Capture the cell that displays the provided text and extract its [X, Y] central coordinate. 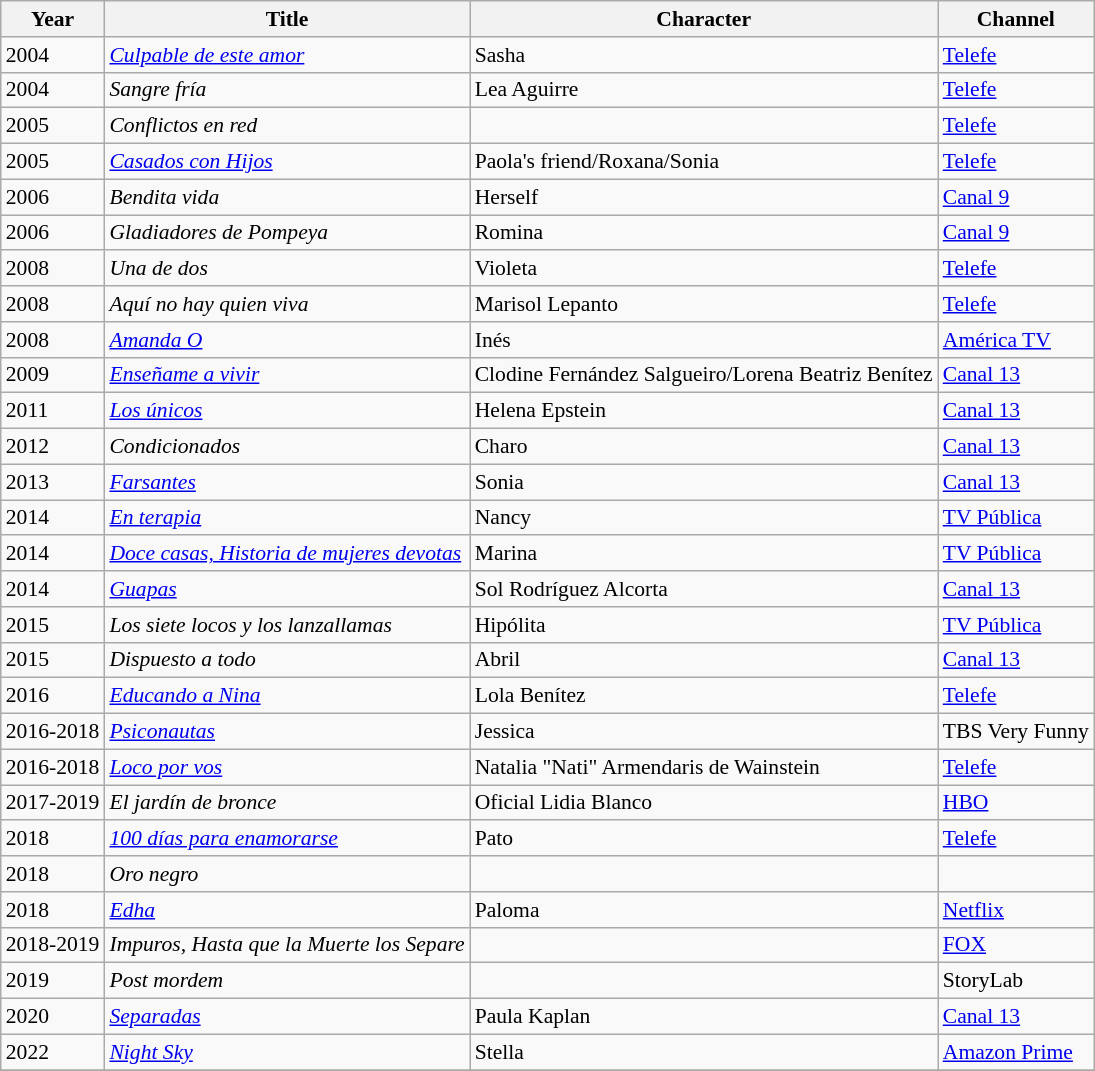
Title [286, 19]
StoryLab [1016, 981]
Lola Benítez [704, 696]
Conflictos en red [286, 126]
2016 [53, 696]
Doce casas, Historia de mujeres devotas [286, 554]
Bendita vida [286, 197]
Dispuesto a todo [286, 660]
Separadas [286, 1017]
Channel [1016, 19]
Los siete locos y los lanzallamas [286, 625]
Post mordem [286, 981]
Sonia [704, 482]
Jessica [704, 732]
TBS Very Funny [1016, 732]
2019 [53, 981]
Amazon Prime [1016, 1052]
Farsantes [286, 482]
Sasha [704, 55]
Paloma [704, 910]
Clodine Fernández Salgueiro/Lorena Beatriz Benítez [704, 375]
Year [53, 19]
Natalia "Nati" Armendaris de Wainstein [704, 767]
Herself [704, 197]
Educando a Nina [286, 696]
2013 [53, 482]
Marisol Lepanto [704, 304]
Edha [286, 910]
Hipólita [704, 625]
Enseñame a vivir [286, 375]
2020 [53, 1017]
Gladiadores de Pompeya [286, 233]
2017-2019 [53, 803]
2018-2019 [53, 945]
Casados con Hijos [286, 162]
Charo [704, 447]
Loco por vos [286, 767]
HBO [1016, 803]
Aquí no hay quien viva [286, 304]
Condicionados [286, 447]
Night Sky [286, 1052]
Psiconautas [286, 732]
Nancy [704, 518]
Abril [704, 660]
Marina [704, 554]
Romina [704, 233]
2011 [53, 411]
Sangre fría [286, 90]
Netflix [1016, 910]
Sol Rodríguez Alcorta [704, 589]
Una de dos [286, 269]
Character [704, 19]
Pato [704, 839]
En terapia [286, 518]
El jardín de bronce [286, 803]
Paola's friend/Roxana/Sonia [704, 162]
Los únicos [286, 411]
100 días para enamorarse [286, 839]
Paula Kaplan [704, 1017]
Oro negro [286, 874]
Violeta [704, 269]
Amanda O [286, 340]
Oficial Lidia Blanco [704, 803]
FOX [1016, 945]
Helena Epstein [704, 411]
Guapas [286, 589]
2022 [53, 1052]
Stella [704, 1052]
Culpable de este amor [286, 55]
Impuros, Hasta que la Muerte los Separe [286, 945]
2012 [53, 447]
América TV [1016, 340]
Inés [704, 340]
Lea Aguirre [704, 90]
2009 [53, 375]
